Extract the (x, y) coordinate from the center of the cell holding the provided text.  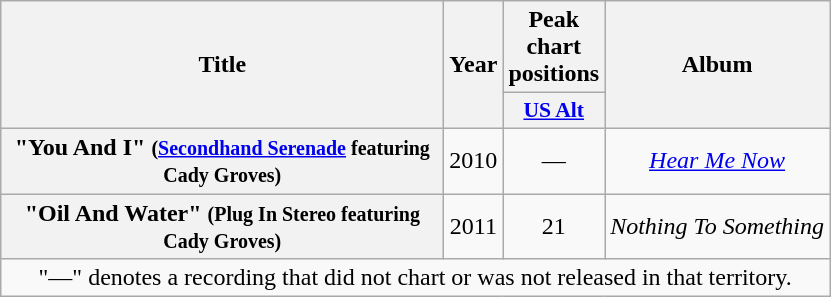
Hear Me Now (718, 160)
US Alt (554, 111)
Peak chart positions (554, 47)
Album (718, 65)
Year (474, 65)
Nothing To Something (718, 226)
2011 (474, 226)
"—" denotes a recording that did not chart or was not released in that territory. (416, 278)
— (554, 160)
"You And I" (Secondhand Serenade featuring Cady Groves) (222, 160)
Title (222, 65)
21 (554, 226)
2010 (474, 160)
"Oil And Water" (Plug In Stereo featuring Cady Groves) (222, 226)
